Pinpoint the cell where the given text exists, returning its [X, Y] midpoint coordinate. 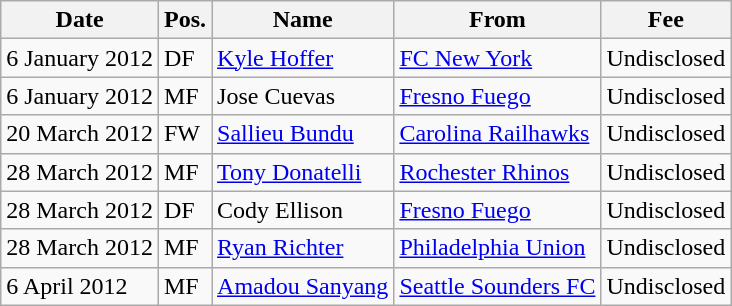
Carolina Railhawks [498, 134]
Amadou Sanyang [303, 286]
6 April 2012 [80, 286]
Jose Cuevas [303, 96]
Name [303, 20]
Kyle Hoffer [303, 58]
Cody Ellison [303, 210]
Fee [666, 20]
Pos. [184, 20]
Ryan Richter [303, 248]
Rochester Rhinos [498, 172]
From [498, 20]
FW [184, 134]
Tony Donatelli [303, 172]
Sallieu Bundu [303, 134]
Seattle Sounders FC [498, 286]
FC New York [498, 58]
20 March 2012 [80, 134]
Date [80, 20]
Philadelphia Union [498, 248]
